Capture the cell that displays the provided text and extract its (x, y) central coordinate. 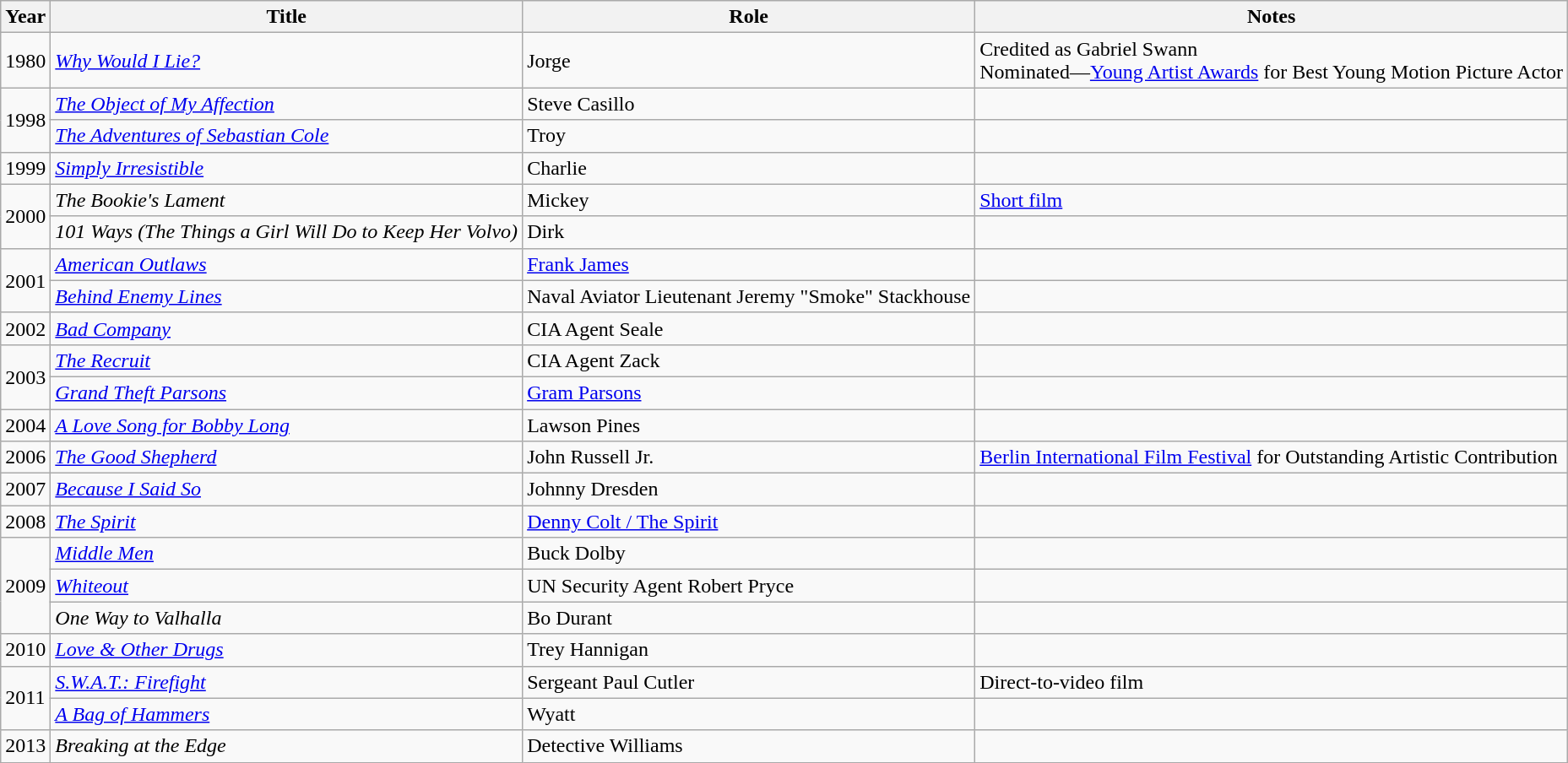
UN Security Agent Robert Pryce (749, 586)
The Object of My Affection (287, 104)
Bo Durant (749, 618)
Whiteout (287, 586)
101 Ways (The Things a Girl Will Do to Keep Her Volvo) (287, 232)
Role (749, 17)
Denny Colt / The Spirit (749, 522)
A Bag of Hammers (287, 714)
Naval Aviator Lieutenant Jeremy "Smoke" Stackhouse (749, 296)
Grand Theft Parsons (287, 392)
American Outlaws (287, 264)
The Spirit (287, 522)
Behind Enemy Lines (287, 296)
Credited as Gabriel SwannNominated—Young Artist Awards for Best Young Motion Picture Actor (1272, 61)
1980 (25, 61)
Title (287, 17)
2002 (25, 328)
Gram Parsons (749, 392)
2006 (25, 457)
Lawson Pines (749, 425)
Year (25, 17)
Charlie (749, 168)
Wyatt (749, 714)
Notes (1272, 17)
2004 (25, 425)
Why Would I Lie? (287, 61)
Love & Other Drugs (287, 650)
2010 (25, 650)
Mickey (749, 200)
CIA Agent Zack (749, 360)
Troy (749, 136)
A Love Song for Bobby Long (287, 425)
2001 (25, 280)
Detective Williams (749, 746)
The Good Shepherd (287, 457)
Frank James (749, 264)
Direct-to-video film (1272, 682)
2013 (25, 746)
2011 (25, 698)
Berlin International Film Festival for Outstanding Artistic Contribution (1272, 457)
1998 (25, 120)
Bad Company (287, 328)
2003 (25, 376)
Because I Said So (287, 490)
Steve Casillo (749, 104)
Sergeant Paul Cutler (749, 682)
Jorge (749, 61)
Breaking at the Edge (287, 746)
2009 (25, 586)
2000 (25, 216)
The Recruit (287, 360)
Dirk (749, 232)
2007 (25, 490)
1999 (25, 168)
John Russell Jr. (749, 457)
One Way to Valhalla (287, 618)
Simply Irresistible (287, 168)
The Bookie's Lament (287, 200)
2008 (25, 522)
Buck Dolby (749, 554)
Short film (1272, 200)
The Adventures of Sebastian Cole (287, 136)
Trey Hannigan (749, 650)
Middle Men (287, 554)
CIA Agent Seale (749, 328)
S.W.A.T.: Firefight (287, 682)
Johnny Dresden (749, 490)
